Determine the [X, Y] coordinate at the center of the cell enclosing the given text.  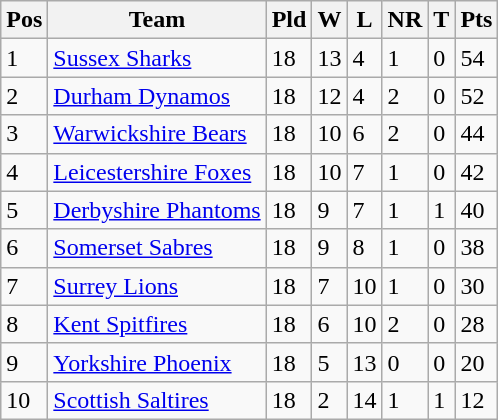
Durham Dynamos [157, 96]
44 [476, 134]
Team [157, 20]
Yorkshire Phoenix [157, 362]
3 [24, 134]
20 [476, 362]
W [330, 20]
54 [476, 58]
NR [405, 20]
Kent Spitfires [157, 324]
52 [476, 96]
14 [364, 400]
Scottish Saltires [157, 400]
Pts [476, 20]
Warwickshire Bears [157, 134]
Somerset Sabres [157, 248]
Surrey Lions [157, 286]
Leicestershire Foxes [157, 172]
42 [476, 172]
30 [476, 286]
38 [476, 248]
T [442, 20]
Derbyshire Phantoms [157, 210]
Pld [289, 20]
L [364, 20]
40 [476, 210]
Pos [24, 20]
Sussex Sharks [157, 58]
28 [476, 324]
